For the text-containing cell, return its midpoint in [x, y] coordinate format. 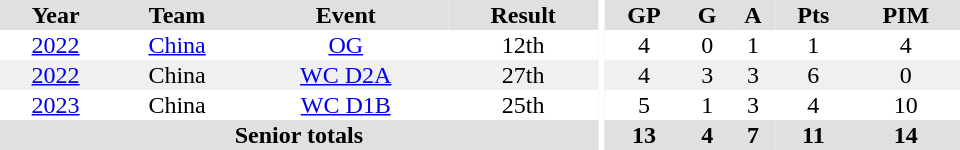
12th [524, 45]
11 [813, 135]
Event [346, 15]
13 [644, 135]
5 [644, 105]
Senior totals [299, 135]
7 [753, 135]
Team [177, 15]
WC D2A [346, 75]
WC D1B [346, 105]
27th [524, 75]
A [753, 15]
6 [813, 75]
14 [906, 135]
Year [56, 15]
GP [644, 15]
OG [346, 45]
25th [524, 105]
2023 [56, 105]
Result [524, 15]
Pts [813, 15]
10 [906, 105]
PIM [906, 15]
G [708, 15]
